For the text-containing cell, return its midpoint in [x, y] coordinate format. 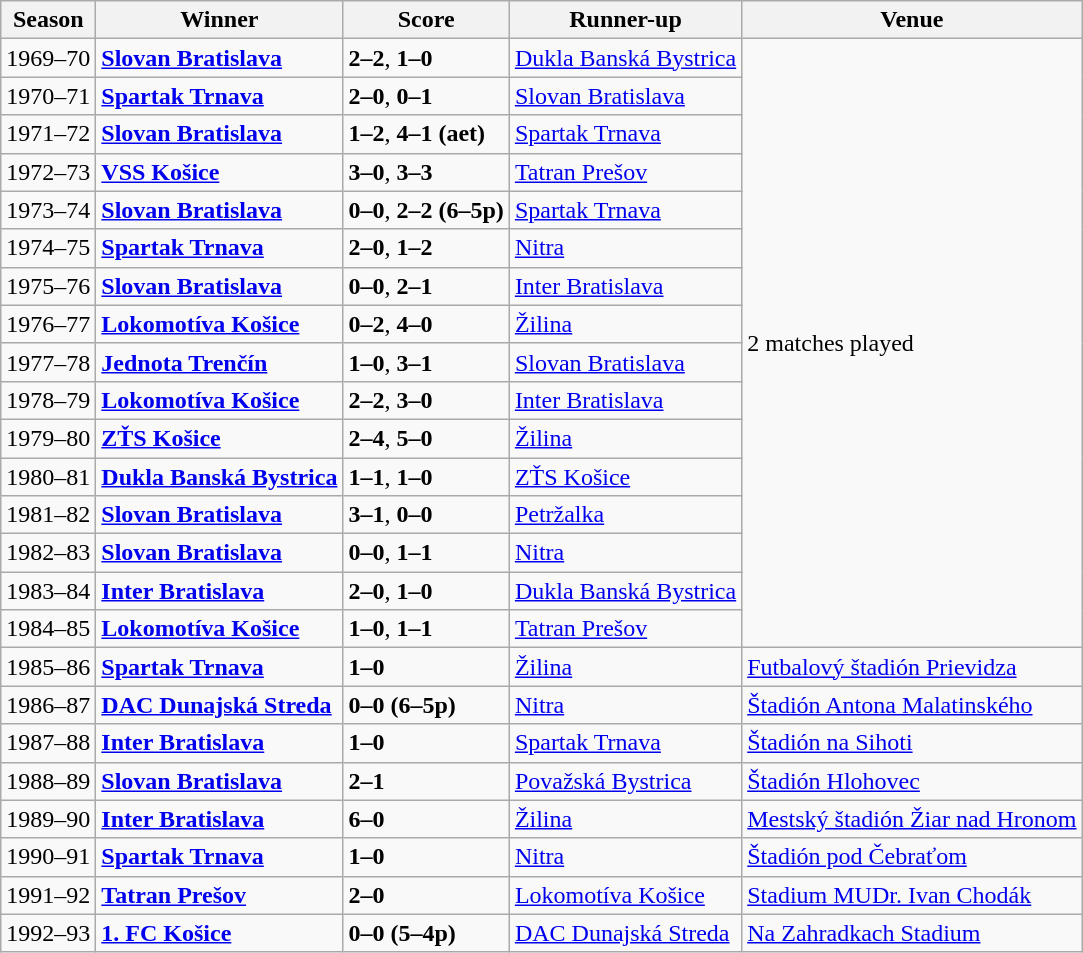
1991–92 [48, 895]
Štadión na Sihoti [912, 743]
1972–73 [48, 172]
1969–70 [48, 58]
2 matches played [912, 344]
0–0, 2–2 (6–5p) [426, 210]
1990–91 [48, 857]
1970–71 [48, 96]
1981–82 [48, 515]
1977–78 [48, 362]
2–2, 1–0 [426, 58]
Na Zahradkach Stadium [912, 933]
1976–77 [48, 324]
6–0 [426, 819]
1–0, 3–1 [426, 362]
2–1 [426, 781]
VSS Košice [220, 172]
1984–85 [48, 629]
2–0 [426, 895]
1983–84 [48, 591]
1–2, 4–1 (aet) [426, 134]
1–1, 1–0 [426, 477]
0–2, 4–0 [426, 324]
Winner [220, 20]
3–1, 0–0 [426, 515]
1. FC Košice [220, 933]
Jednota Trenčín [220, 362]
1978–79 [48, 400]
1982–83 [48, 553]
1987–88 [48, 743]
Petržalka [625, 515]
3–0, 3–3 [426, 172]
1975–76 [48, 286]
1974–75 [48, 248]
Season [48, 20]
2–0, 1–2 [426, 248]
1–0, 1–1 [426, 629]
Štadión pod Čebraťom [912, 857]
Score [426, 20]
0–0, 1–1 [426, 553]
Štadión Antona Malatinského [912, 705]
1992–93 [48, 933]
2–0, 1–0 [426, 591]
Mestský štadión Žiar nad Hronom [912, 819]
Stadium MUDr. Ivan Chodák [912, 895]
1971–72 [48, 134]
1989–90 [48, 819]
0–0, 2–1 [426, 286]
1979–80 [48, 438]
2–0, 0–1 [426, 96]
1985–86 [48, 667]
Futbalový štadión Prievidza [912, 667]
2–2, 3–0 [426, 400]
1973–74 [48, 210]
0–0 (5–4p) [426, 933]
Runner-up [625, 20]
0–0 (6–5p) [426, 705]
1986–87 [48, 705]
Považská Bystrica [625, 781]
Venue [912, 20]
1980–81 [48, 477]
2–4, 5–0 [426, 438]
1988–89 [48, 781]
Štadión Hlohovec [912, 781]
